Find where the given text appears and provide that cell's center as [X, Y] coordinate. 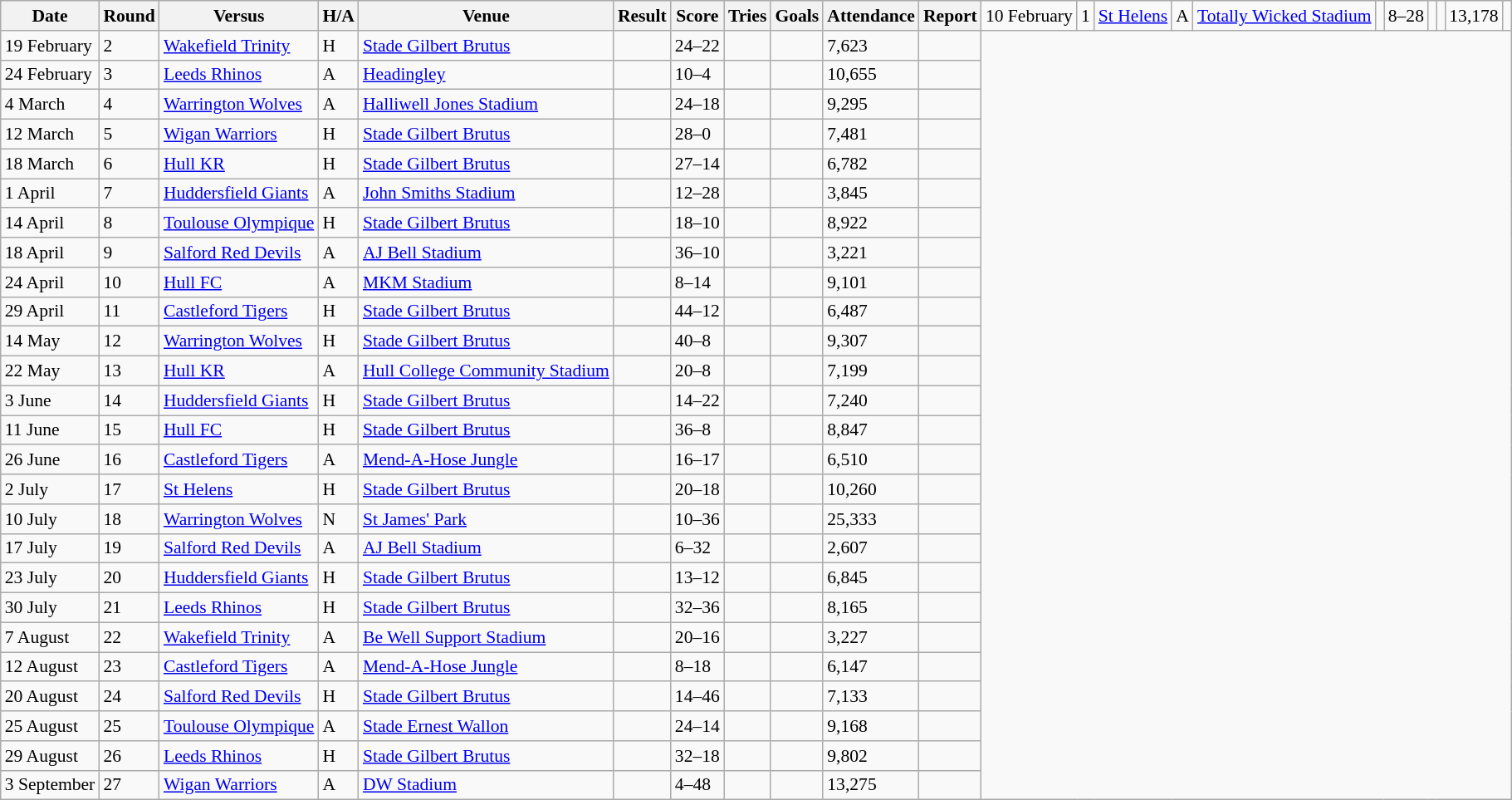
1 April [50, 194]
St James' Park [487, 519]
12 August [50, 667]
Result [643, 16]
26 June [50, 460]
7,240 [871, 400]
18 March [50, 164]
N [339, 519]
4 March [50, 105]
13–12 [697, 578]
9,168 [871, 726]
Headingley [487, 75]
3,227 [871, 637]
Report [950, 16]
4 [130, 105]
40–8 [697, 341]
Round [130, 16]
Score [697, 16]
12 March [50, 135]
3 June [50, 400]
20–16 [697, 637]
2 [130, 46]
6,845 [871, 578]
10 February [1030, 16]
18 [130, 519]
16 [130, 460]
8,847 [871, 430]
8 [130, 223]
3,845 [871, 194]
27–14 [697, 164]
8–28 [1407, 16]
Goals [797, 16]
3,221 [871, 253]
3 September [50, 785]
4–48 [697, 785]
Be Well Support Stadium [487, 637]
14 April [50, 223]
10,260 [871, 489]
9,295 [871, 105]
14–22 [697, 400]
29 April [50, 312]
13,178 [1473, 16]
John Smiths Stadium [487, 194]
Totally Wicked Stadium [1284, 16]
6,782 [871, 164]
14 [130, 400]
8,165 [871, 608]
7,133 [871, 697]
Attendance [871, 16]
8,922 [871, 223]
12 [130, 341]
5 [130, 135]
9,307 [871, 341]
25,333 [871, 519]
25 August [50, 726]
Hull College Community Stadium [487, 371]
13 [130, 371]
Date [50, 16]
28–0 [697, 135]
6–32 [697, 548]
Tries [747, 16]
9 [130, 253]
18–10 [697, 223]
17 [130, 489]
24–14 [697, 726]
11 [130, 312]
Venue [487, 16]
23 July [50, 578]
2 July [50, 489]
10,655 [871, 75]
36–8 [697, 430]
Versus [239, 16]
24 [130, 697]
6,147 [871, 667]
10 July [50, 519]
7,199 [871, 371]
13,275 [871, 785]
32–18 [697, 756]
20–8 [697, 371]
36–10 [697, 253]
20 [130, 578]
11 June [50, 430]
9,802 [871, 756]
H/A [339, 16]
8–14 [697, 282]
9,101 [871, 282]
19 February [50, 46]
24–18 [697, 105]
Halliwell Jones Stadium [487, 105]
23 [130, 667]
22 [130, 637]
10–4 [697, 75]
15 [130, 430]
6 [130, 164]
30 July [50, 608]
2,607 [871, 548]
7,623 [871, 46]
25 [130, 726]
MKM Stadium [487, 282]
24–22 [697, 46]
14–46 [697, 697]
16–17 [697, 460]
10–36 [697, 519]
12–28 [697, 194]
18 April [50, 253]
20–18 [697, 489]
3 [130, 75]
26 [130, 756]
20 August [50, 697]
22 May [50, 371]
6,487 [871, 312]
8–18 [697, 667]
19 [130, 548]
24 February [50, 75]
21 [130, 608]
7 [130, 194]
6,510 [871, 460]
24 April [50, 282]
7 August [50, 637]
1 [1086, 16]
32–36 [697, 608]
10 [130, 282]
DW Stadium [487, 785]
Stade Ernest Wallon [487, 726]
7,481 [871, 135]
27 [130, 785]
17 July [50, 548]
29 August [50, 756]
14 May [50, 341]
44–12 [697, 312]
